Return the [x, y] coordinate for the center point of the cell that contains the specified text.  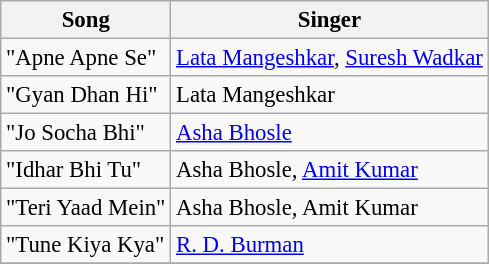
"Teri Yaad Mein" [86, 208]
R. D. Burman [330, 245]
"Jo Socha Bhi" [86, 133]
Singer [330, 20]
Lata Mangeshkar [330, 95]
"Idhar Bhi Tu" [86, 170]
"Apne Apne Se" [86, 58]
"Tune Kiya Kya" [86, 245]
Asha Bhosle [330, 133]
Lata Mangeshkar, Suresh Wadkar [330, 58]
Song [86, 20]
"Gyan Dhan Hi" [86, 95]
